Extract the [x, y] coordinate from the center of the cell holding the provided text.  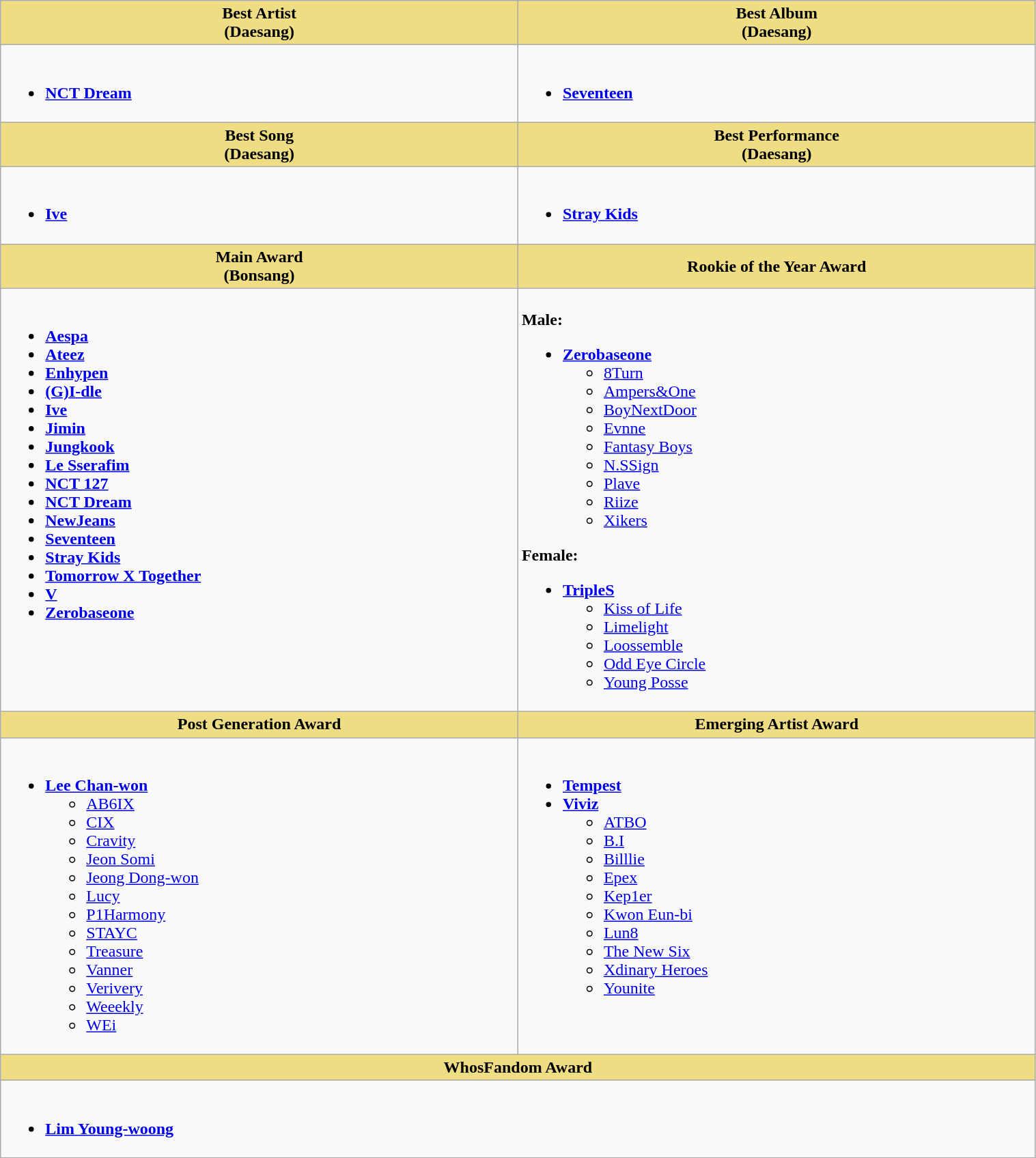
TempestVivizATBOB.IBilllieEpexKep1erKwon Eun-biLun8The New SixXdinary HeroesYounite [776, 896]
Best Performance(Daesang) [776, 145]
Stray Kids [776, 205]
Lee Chan-wonAB6IXCIXCravityJeon SomiJeong Dong-wonLucyP1HarmonySTAYCTreasureVannerVeriveryWeeeklyWEi [260, 896]
Best Album(Daesang) [776, 23]
Main Award(Bonsang) [260, 266]
Best Artist(Daesang) [260, 23]
Post Generation Award [260, 724]
NCT Dream [260, 83]
AespaAteezEnhypen(G)I-dleIveJiminJungkookLe SserafimNCT 127NCT DreamNewJeansSeventeenStray KidsTomorrow X TogetherVZerobaseone [260, 500]
Ive [260, 205]
WhosFandom Award [518, 1067]
Seventeen [776, 83]
Rookie of the Year Award [776, 266]
Emerging Artist Award [776, 724]
Best Song(Daesang) [260, 145]
Lim Young-woong [518, 1118]
